Identify which cell holds the provided text, then report its [X, Y] central coordinate. 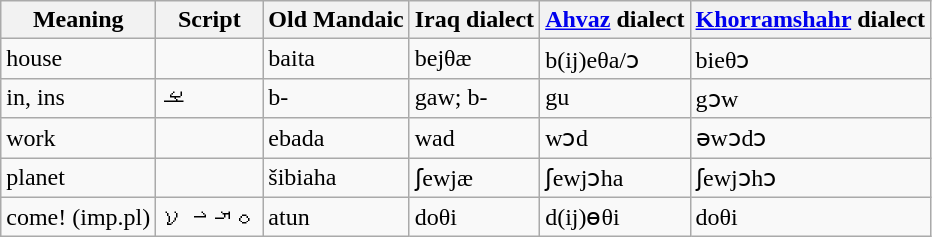
gɔw [810, 98]
ࡀࡕࡅࡍ [210, 217]
d(ij)ɵθi [615, 217]
Old Mandaic [336, 20]
house [78, 59]
Khorramshahr dialect [810, 20]
wad [474, 138]
planet [78, 178]
ࡁ [210, 98]
atun [336, 217]
in, ins [78, 98]
ʃewjæ [474, 178]
come! (imp.pl) [78, 217]
baita [336, 59]
Script [210, 20]
Ahvaz dialect [615, 20]
əwɔdɔ [810, 138]
ʃewjɔhɔ [810, 178]
b- [336, 98]
wɔd [615, 138]
Meaning [78, 20]
bejθæ [474, 59]
bieθɔ [810, 59]
šibiaha [336, 178]
ebada [336, 138]
Iraq dialect [474, 20]
gaw; b- [474, 98]
ʃewjɔha [615, 178]
b(ij)eθa/ɔ [615, 59]
work [78, 138]
gu [615, 98]
